Return (x, y) of the center of cell containing provided text 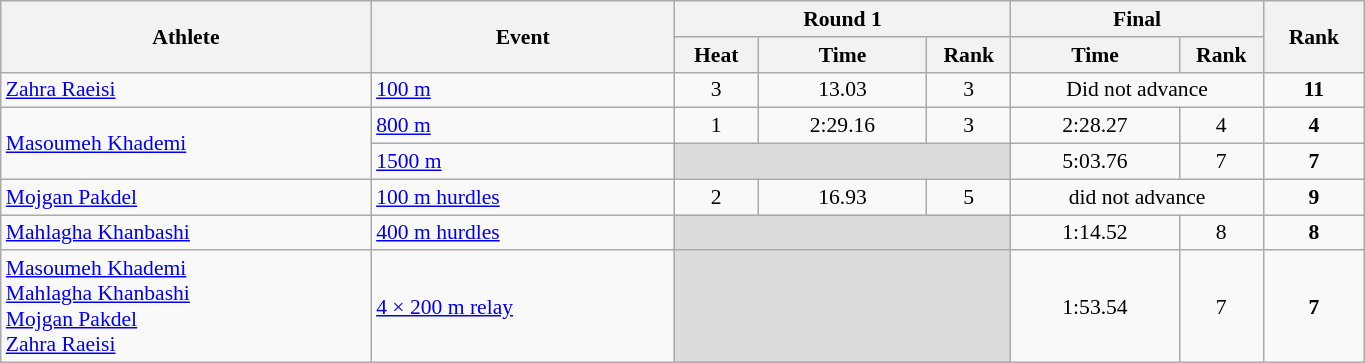
2 (716, 197)
1:14.52 (1095, 233)
2:28.27 (1095, 126)
Round 1 (842, 19)
Mojgan Pakdel (186, 197)
1 (716, 126)
Did not advance (1138, 90)
400 m hurdles (522, 233)
Mahlagha Khanbashi (186, 233)
4 × 200 m relay (522, 307)
1:53.54 (1095, 307)
100 m hurdles (522, 197)
800 m (522, 126)
Masoumeh KhademiMahlagha KhanbashiMojgan PakdelZahra Raeisi (186, 307)
5:03.76 (1095, 162)
2:29.16 (842, 126)
5 (969, 197)
Final (1138, 19)
Masoumeh Khademi (186, 144)
1500 m (522, 162)
16.93 (842, 197)
11 (1314, 90)
Event (522, 36)
did not advance (1138, 197)
Athlete (186, 36)
100 m (522, 90)
Heat (716, 55)
13.03 (842, 90)
9 (1314, 197)
Zahra Raeisi (186, 90)
